Return the [x, y] coordinate for the center point of the cell that contains the specified text.  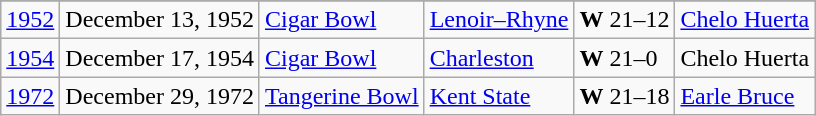
Charleston [499, 58]
W 21–12 [624, 20]
W 21–0 [624, 58]
W 21–18 [624, 96]
1952 [30, 20]
Lenoir–Rhyne [499, 20]
Kent State [499, 96]
Tangerine Bowl [342, 96]
December 29, 1972 [160, 96]
Earle Bruce [745, 96]
1954 [30, 58]
December 17, 1954 [160, 58]
December 13, 1952 [160, 20]
1972 [30, 96]
